For the text-containing cell, return its midpoint in (x, y) coordinate format. 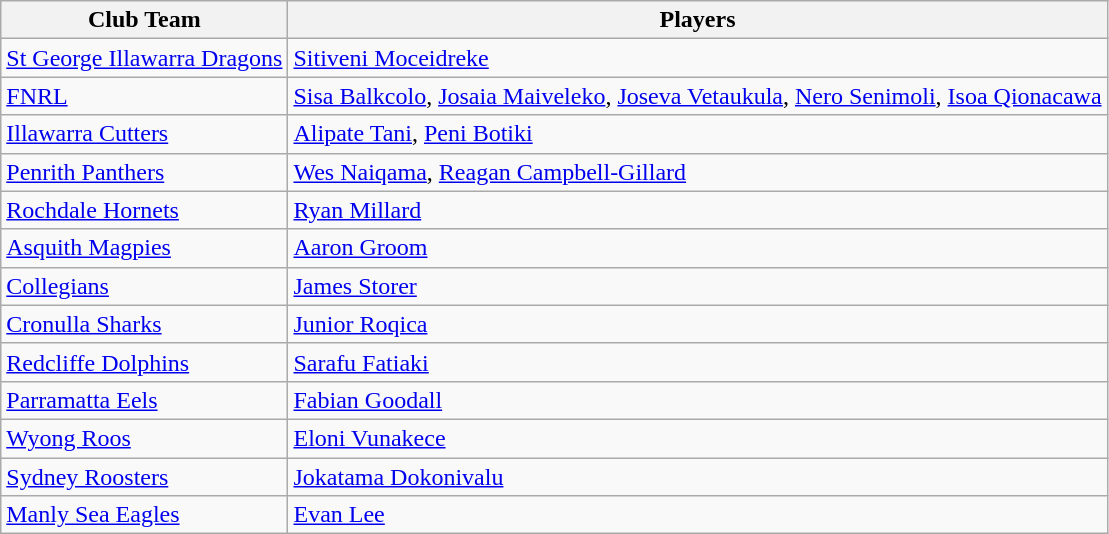
Asquith Magpies (144, 248)
Parramatta Eels (144, 400)
Club Team (144, 20)
Cronulla Sharks (144, 324)
Aaron Groom (698, 248)
Junior Roqica (698, 324)
St George Illawarra Dragons (144, 58)
Rochdale Hornets (144, 210)
Sisa Balkcolo, Josaia Maiveleko, Joseva Vetaukula, Nero Senimoli, Isoa Qionacawa (698, 96)
James Storer (698, 286)
Evan Lee (698, 515)
Penrith Panthers (144, 172)
Ryan Millard (698, 210)
Wes Naiqama, Reagan Campbell-Gillard (698, 172)
Wyong Roos (144, 438)
Sydney Roosters (144, 477)
Collegians (144, 286)
Redcliffe Dolphins (144, 362)
Illawarra Cutters (144, 134)
Sitiveni Moceidreke (698, 58)
Eloni Vunakece (698, 438)
Sarafu Fatiaki (698, 362)
Players (698, 20)
Fabian Goodall (698, 400)
FNRL (144, 96)
Manly Sea Eagles (144, 515)
Jokatama Dokonivalu (698, 477)
Alipate Tani, Peni Botiki (698, 134)
